Detect which cell encompasses the target text, then output its (x, y) center coordinate. 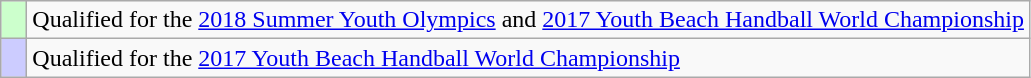
Qualified for the 2017 Youth Beach Handball World Championship (528, 58)
Qualified for the 2018 Summer Youth Olympics and 2017 Youth Beach Handball World Championship (528, 20)
